Output the (X, Y) coordinate of the center of the cell containing the given text.  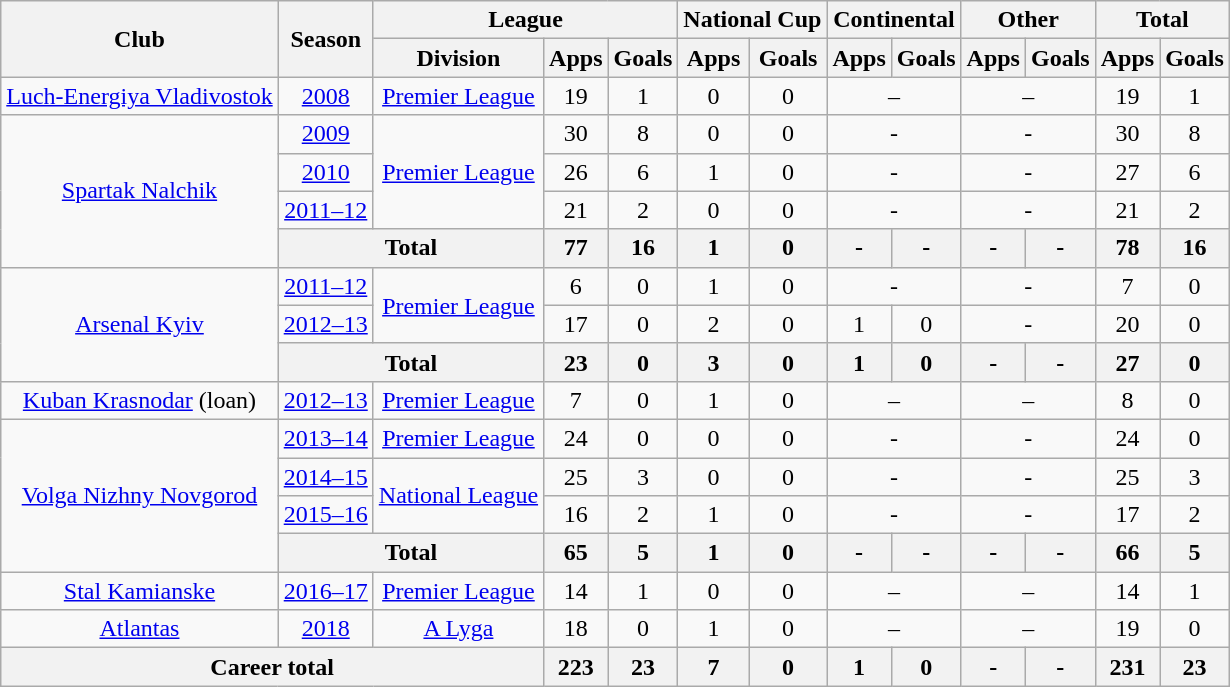
National League (458, 496)
A Lyga (458, 629)
Other (1028, 20)
Volga Nizhny Novgorod (140, 495)
Career total (272, 667)
2014–15 (326, 477)
Continental (894, 20)
Arsenal Kyiv (140, 324)
231 (1127, 667)
League (525, 20)
18 (576, 629)
2015–16 (326, 515)
20 (1127, 324)
Atlantas (140, 629)
2016–17 (326, 591)
2009 (326, 134)
2013–14 (326, 438)
2010 (326, 172)
78 (1127, 248)
2018 (326, 629)
26 (576, 172)
Season (326, 39)
65 (576, 553)
Stal Kamianske (140, 591)
National Cup (752, 20)
Luch-Energiya Vladivostok (140, 96)
223 (576, 667)
77 (576, 248)
2008 (326, 96)
Kuban Krasnodar (loan) (140, 400)
Division (458, 58)
66 (1127, 553)
Spartak Nalchik (140, 191)
Club (140, 39)
